Identify which cell holds the provided text, then report its (X, Y) central coordinate. 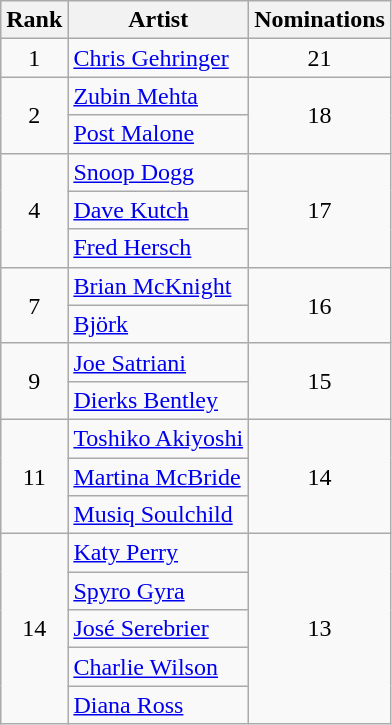
21 (320, 58)
Fred Hersch (158, 248)
11 (34, 476)
Artist (158, 20)
4 (34, 210)
Musiq Soulchild (158, 515)
18 (320, 115)
José Serebrier (158, 629)
Brian McKnight (158, 286)
Post Malone (158, 134)
Dierks Bentley (158, 400)
16 (320, 305)
Katy Perry (158, 553)
Björk (158, 324)
Dave Kutch (158, 210)
Nominations (320, 20)
Diana Ross (158, 705)
9 (34, 381)
Rank (34, 20)
1 (34, 58)
Joe Satriani (158, 362)
15 (320, 381)
17 (320, 210)
Martina McBride (158, 477)
7 (34, 305)
13 (320, 629)
Charlie Wilson (158, 667)
2 (34, 115)
Zubin Mehta (158, 96)
Toshiko Akiyoshi (158, 438)
Chris Gehringer (158, 58)
Snoop Dogg (158, 172)
Spyro Gyra (158, 591)
